Extract the [x, y] coordinate from the center of the cell holding the provided text.  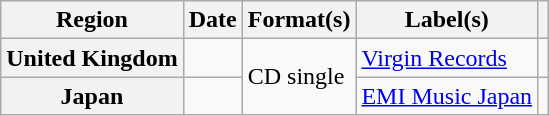
Label(s) [447, 20]
Virgin Records [447, 58]
United Kingdom [92, 58]
CD single [299, 77]
Japan [92, 96]
Format(s) [299, 20]
Date [212, 20]
Region [92, 20]
EMI Music Japan [447, 96]
